Search for the cell housing the specified text and yield its (X, Y) center coordinate. 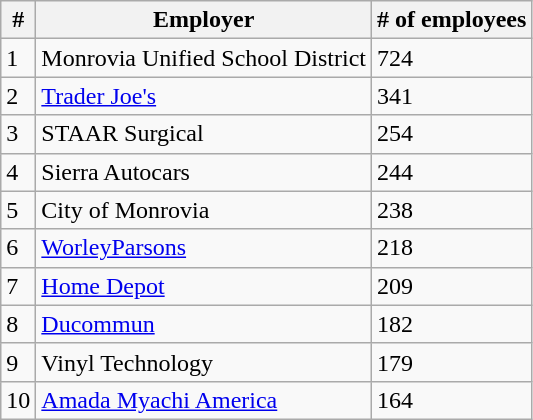
218 (452, 248)
7 (18, 286)
341 (452, 96)
179 (452, 362)
Vinyl Technology (204, 362)
Trader Joe's (204, 96)
254 (452, 134)
9 (18, 362)
724 (452, 58)
10 (18, 400)
2 (18, 96)
# (18, 20)
Monrovia Unified School District (204, 58)
3 (18, 134)
Employer (204, 20)
Sierra Autocars (204, 172)
8 (18, 324)
238 (452, 210)
6 (18, 248)
Home Depot (204, 286)
Ducommun (204, 324)
City of Monrovia (204, 210)
STAAR Surgical (204, 134)
4 (18, 172)
Amada Myachi America (204, 400)
# of employees (452, 20)
244 (452, 172)
182 (452, 324)
1 (18, 58)
164 (452, 400)
WorleyParsons (204, 248)
5 (18, 210)
209 (452, 286)
